Determine the (X, Y) coordinate at the center of the cell enclosing the given text.  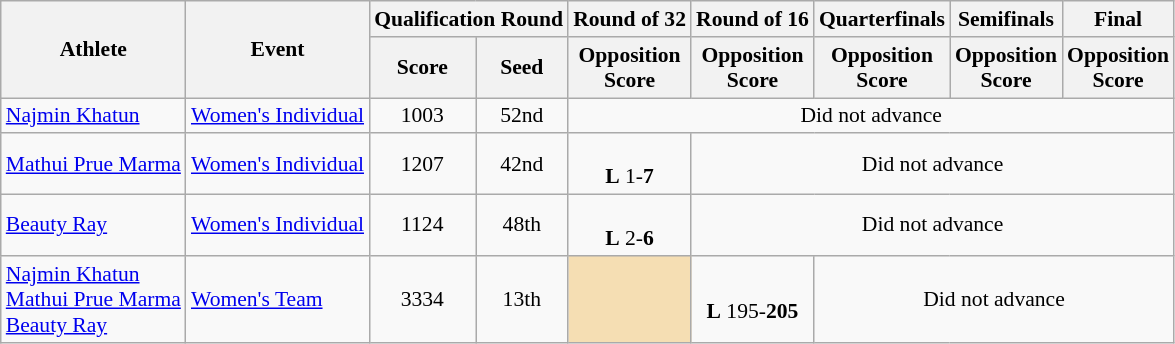
Final (1118, 19)
L 2-6 (630, 226)
Score (422, 68)
Athlete (94, 50)
Mathui Prue Marma (94, 164)
52nd (522, 116)
Event (278, 50)
1124 (422, 226)
Quarterfinals (882, 19)
13th (522, 300)
L 195-205 (752, 300)
3334 (422, 300)
Najmin Khatun (94, 116)
1207 (422, 164)
48th (522, 226)
Qualification Round (468, 19)
Women's Team (278, 300)
42nd (522, 164)
Round of 32 (630, 19)
Najmin KhatunMathui Prue MarmaBeauty Ray (94, 300)
Beauty Ray (94, 226)
L 1-7 (630, 164)
Seed (522, 68)
1003 (422, 116)
Round of 16 (752, 19)
Semifinals (1006, 19)
